Pinpoint the cell where the given text exists, returning its [x, y] midpoint coordinate. 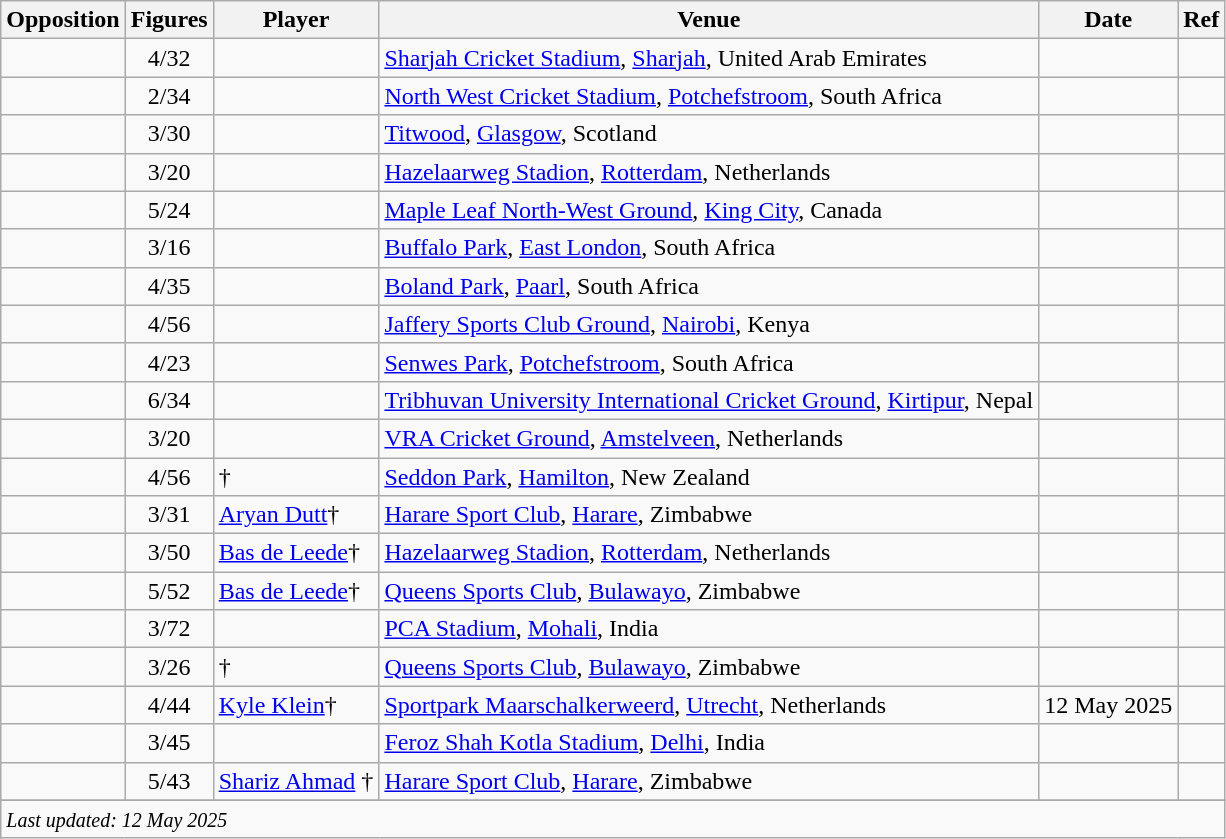
Boland Park, Paarl, South Africa [709, 286]
Sharjah Cricket Stadium, Sharjah, United Arab Emirates [709, 58]
4/35 [169, 286]
4/44 [169, 705]
3/50 [169, 553]
3/31 [169, 515]
North West Cricket Stadium, Potchefstroom, South Africa [709, 96]
Ref [1202, 20]
Sportpark Maarschalkerweerd, Utrecht, Netherlands [709, 705]
Kyle Klein† [296, 705]
3/45 [169, 743]
Opposition [63, 20]
Buffalo Park, East London, South Africa [709, 248]
2/34 [169, 96]
Titwood, Glasgow, Scotland [709, 134]
4/32 [169, 58]
Senwes Park, Potchefstroom, South Africa [709, 362]
Aryan Dutt† [296, 515]
Player [296, 20]
Date [1108, 20]
6/34 [169, 400]
Venue [709, 20]
Seddon Park, Hamilton, New Zealand [709, 477]
3/26 [169, 667]
4/23 [169, 362]
Feroz Shah Kotla Stadium, Delhi, India [709, 743]
12 May 2025 [1108, 705]
Last updated: 12 May 2025 [613, 819]
3/30 [169, 134]
PCA Stadium, Mohali, India [709, 629]
3/72 [169, 629]
VRA Cricket Ground, Amstelveen, Netherlands [709, 438]
5/43 [169, 781]
Jaffery Sports Club Ground, Nairobi, Kenya [709, 324]
Tribhuvan University International Cricket Ground, Kirtipur, Nepal [709, 400]
5/52 [169, 591]
Maple Leaf North-West Ground, King City, Canada [709, 210]
Figures [169, 20]
5/24 [169, 210]
3/16 [169, 248]
Shariz Ahmad † [296, 781]
